For the text-containing cell, return its midpoint in (X, Y) coordinate format. 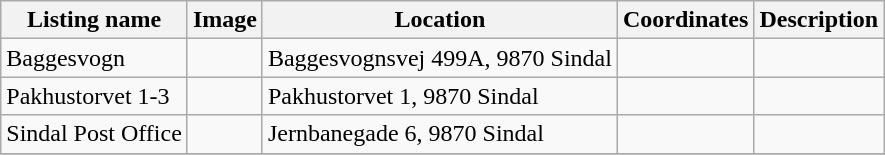
Description (819, 20)
Image (224, 20)
Location (440, 20)
Pakhustorvet 1, 9870 Sindal (440, 96)
Baggesvogn (94, 58)
Sindal Post Office (94, 134)
Jernbanegade 6, 9870 Sindal (440, 134)
Coordinates (685, 20)
Listing name (94, 20)
Pakhustorvet 1-3 (94, 96)
Baggesvognsvej 499A, 9870 Sindal (440, 58)
